Determine the [x, y] coordinate at the center of the cell enclosing the given text.  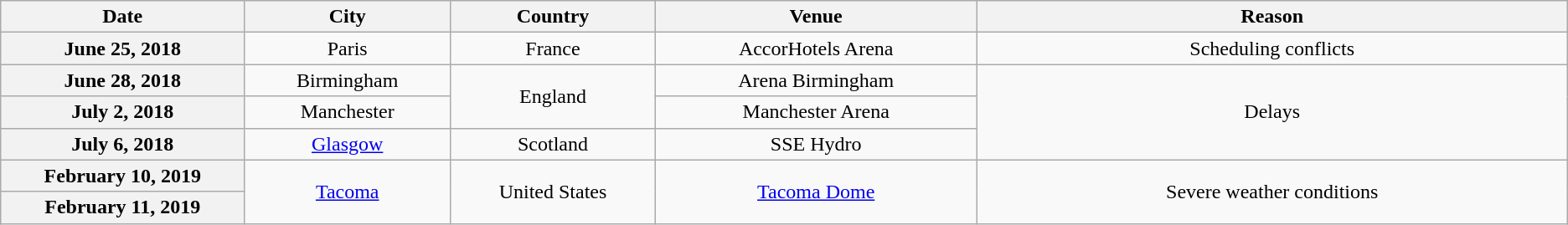
Birmingham [348, 80]
Tacoma [348, 192]
Reason [1271, 17]
June 25, 2018 [122, 49]
SSE Hydro [816, 144]
Tacoma Dome [816, 192]
City [348, 17]
June 28, 2018 [122, 80]
Severe weather conditions [1271, 192]
England [553, 96]
France [553, 49]
July 2, 2018 [122, 112]
Glasgow [348, 144]
United States [553, 192]
February 10, 2019 [122, 176]
Paris [348, 49]
Date [122, 17]
Scheduling conflicts [1271, 49]
February 11, 2019 [122, 207]
Manchester [348, 112]
Venue [816, 17]
Manchester Arena [816, 112]
July 6, 2018 [122, 144]
Delays [1271, 112]
Arena Birmingham [816, 80]
Scotland [553, 144]
Country [553, 17]
AccorHotels Arena [816, 49]
